Return (X, Y) of the center of cell containing provided text 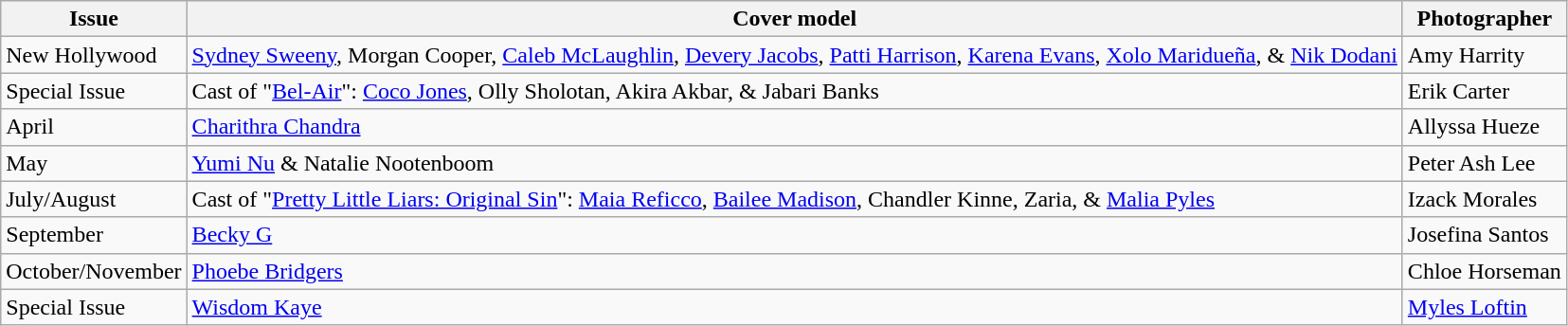
Cover model (794, 19)
April (94, 127)
July/August (94, 199)
Phoebe Bridgers (794, 271)
Erik Carter (1484, 91)
Cast of "Bel-Air": Coco Jones, Olly Sholotan, Akira Akbar, & Jabari Banks (794, 91)
Peter Ash Lee (1484, 163)
October/November (94, 271)
Issue (94, 19)
Josefina Santos (1484, 235)
New Hollywood (94, 55)
Yumi Nu & Natalie Nootenboom (794, 163)
Izack Morales (1484, 199)
Charithra Chandra (794, 127)
Cast of "Pretty Little Liars: Original Sin": Maia Reficco, Bailee Madison, Chandler Kinne, Zaria, & Malia Pyles (794, 199)
Amy Harrity (1484, 55)
Myles Loftin (1484, 307)
Allyssa Hueze (1484, 127)
Photographer (1484, 19)
May (94, 163)
Wisdom Kaye (794, 307)
Sydney Sweeny, Morgan Cooper, Caleb McLaughlin, Devery Jacobs, Patti Harrison, Karena Evans, Xolo Maridueña, & Nik Dodani (794, 55)
Chloe Horseman (1484, 271)
September (94, 235)
Becky G (794, 235)
